Capture the cell that displays the provided text and extract its [X, Y] central coordinate. 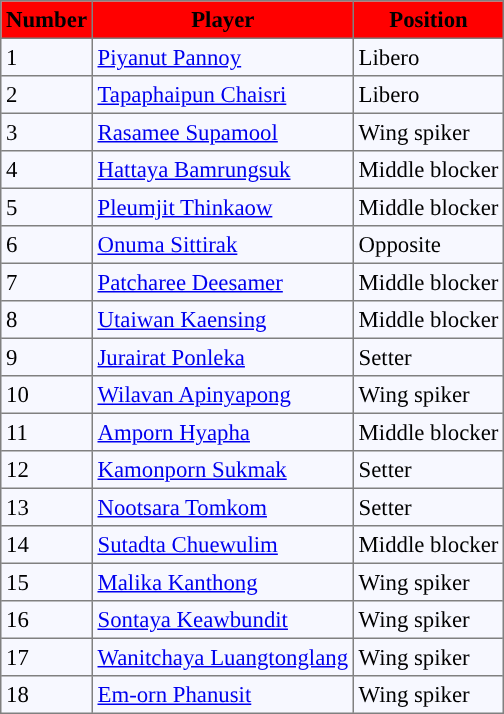
Wanitchaya Luangtonglang [222, 657]
11 [47, 432]
Jurairat Ponleka [222, 357]
13 [47, 507]
5 [47, 207]
Sontaya Keawbundit [222, 620]
1 [47, 57]
12 [47, 470]
9 [47, 357]
6 [47, 245]
Sutadta Chuewulim [222, 545]
Hattaya Bamrungsuk [222, 170]
Em-orn Phanusit [222, 695]
17 [47, 657]
14 [47, 545]
15 [47, 582]
3 [47, 132]
Tapaphaipun Chaisri [222, 95]
Nootsara Tomkom [222, 507]
Utaiwan Kaensing [222, 320]
Position [428, 20]
7 [47, 282]
Wilavan Apinyapong [222, 395]
10 [47, 395]
Pleumjit Thinkaow [222, 207]
Onuma Sittirak [222, 245]
16 [47, 620]
Patcharee Deesamer [222, 282]
2 [47, 95]
8 [47, 320]
Rasamee Supamool [222, 132]
Number [47, 20]
Player [222, 20]
Amporn Hyapha [222, 432]
Opposite [428, 245]
4 [47, 170]
Malika Kanthong [222, 582]
Kamonporn Sukmak [222, 470]
Piyanut Pannoy [222, 57]
18 [47, 695]
